Capture the cell that displays the provided text and extract its (X, Y) central coordinate. 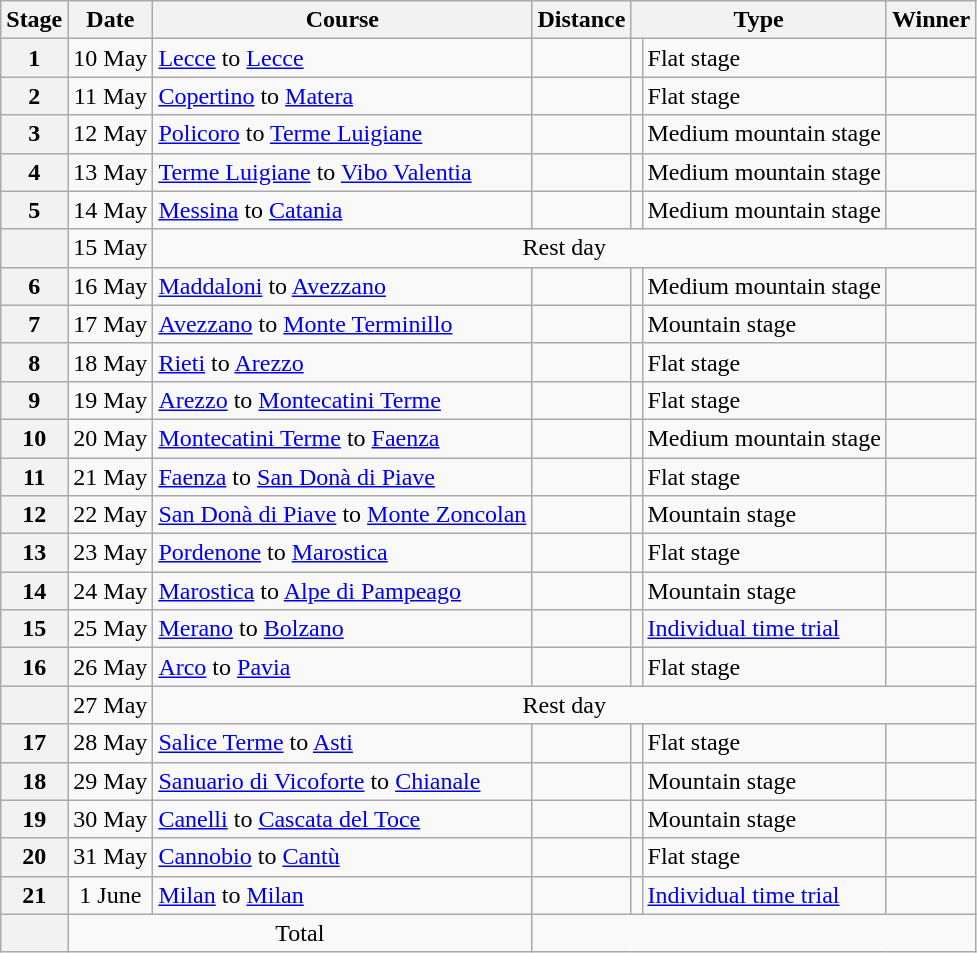
20 May (110, 438)
15 May (110, 248)
20 (34, 857)
25 May (110, 629)
Rieti to Arezzo (342, 362)
Date (110, 20)
Cannobio to Cantù (342, 857)
21 May (110, 477)
Stage (34, 20)
26 May (110, 667)
Messina to Catania (342, 210)
30 May (110, 819)
Winner (930, 20)
12 (34, 515)
29 May (110, 781)
31 May (110, 857)
Avezzano to Monte Terminillo (342, 324)
Faenza to San Donà di Piave (342, 477)
18 May (110, 362)
Course (342, 20)
6 (34, 286)
Milan to Milan (342, 895)
7 (34, 324)
4 (34, 172)
24 May (110, 591)
Arezzo to Montecatini Terme (342, 400)
2 (34, 96)
Montecatini Terme to Faenza (342, 438)
16 May (110, 286)
Distance (582, 20)
Type (758, 20)
Salice Terme to Asti (342, 743)
13 (34, 553)
Lecce to Lecce (342, 58)
27 May (110, 705)
15 (34, 629)
17 (34, 743)
5 (34, 210)
Merano to Bolzano (342, 629)
Total (300, 933)
Maddaloni to Avezzano (342, 286)
Terme Luigiane to Vibo Valentia (342, 172)
16 (34, 667)
11 (34, 477)
Marostica to Alpe di Pampeago (342, 591)
14 May (110, 210)
10 May (110, 58)
19 May (110, 400)
1 (34, 58)
13 May (110, 172)
Sanuario di Vicoforte to Chianale (342, 781)
12 May (110, 134)
3 (34, 134)
14 (34, 591)
11 May (110, 96)
18 (34, 781)
1 June (110, 895)
23 May (110, 553)
10 (34, 438)
Policoro to Terme Luigiane (342, 134)
Canelli to Cascata del Toce (342, 819)
Copertino to Matera (342, 96)
22 May (110, 515)
19 (34, 819)
8 (34, 362)
9 (34, 400)
21 (34, 895)
17 May (110, 324)
San Donà di Piave to Monte Zoncolan (342, 515)
Pordenone to Marostica (342, 553)
28 May (110, 743)
Arco to Pavia (342, 667)
